Capture the cell that displays the provided text and extract its (X, Y) central coordinate. 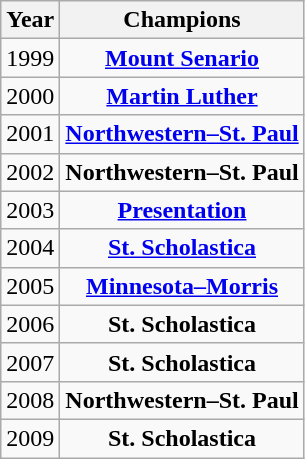
Mount Senario (182, 58)
2002 (30, 172)
2004 (30, 248)
Champions (182, 20)
2006 (30, 324)
Presentation (182, 210)
Martin Luther (182, 96)
2003 (30, 210)
Minnesota–Morris (182, 286)
2001 (30, 134)
2008 (30, 400)
Year (30, 20)
2005 (30, 286)
2007 (30, 362)
1999 (30, 58)
2000 (30, 96)
2009 (30, 438)
